Pinpoint the cell where the given text exists, returning its (x, y) midpoint coordinate. 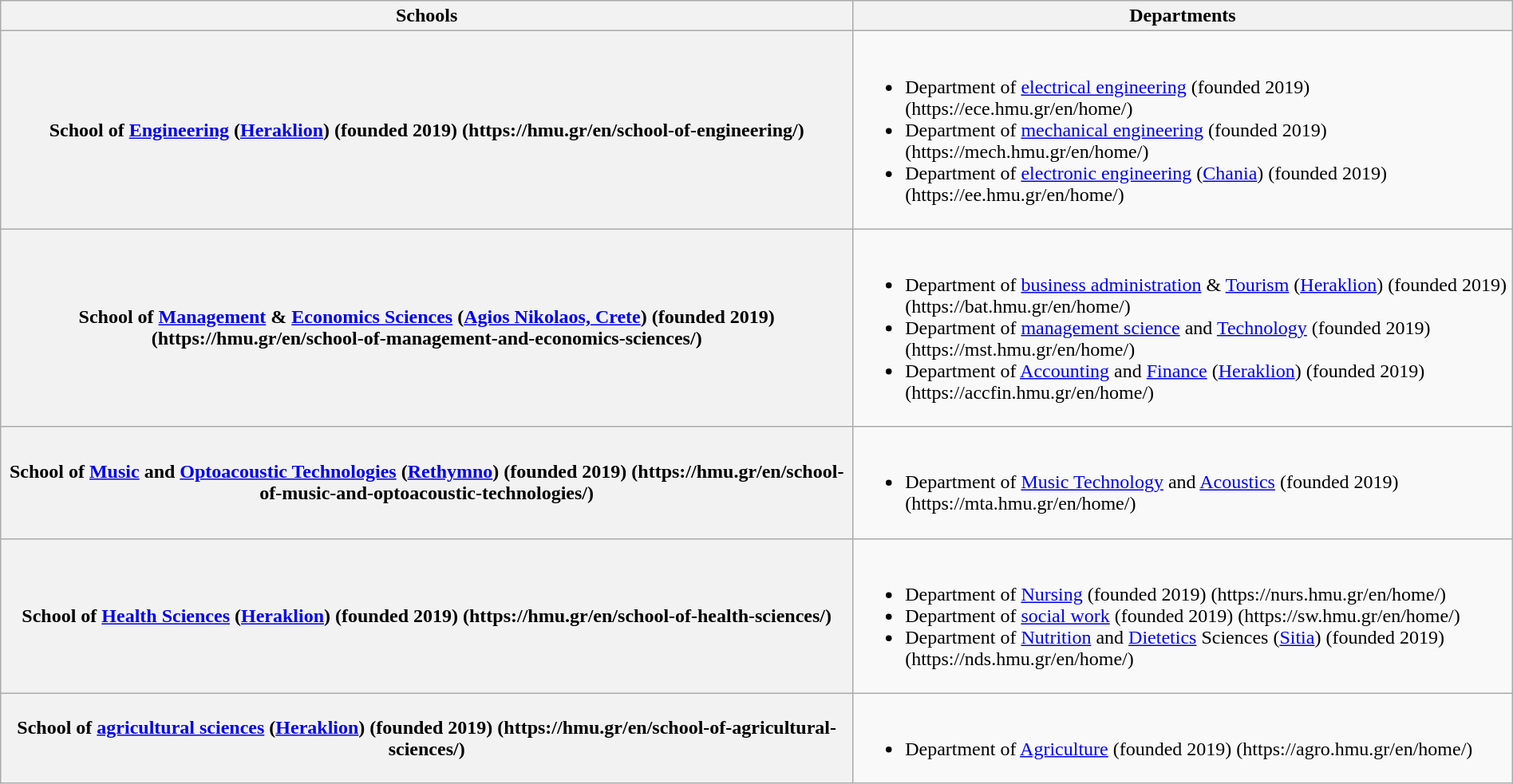
Schools (427, 16)
Departments (1183, 16)
School of Health Sciences (Heraklion) (founded 2019) (https://hmu.gr/en/school-of-health-sciences/) (427, 616)
School of Engineering (Heraklion) (founded 2019) (https://hmu.gr/en/school-of-engineering/) (427, 130)
School of Music and Optoacoustic Technologies (Rethymno) (founded 2019) (https://hmu.gr/en/school-of-music-and-optoacoustic-technologies/) (427, 483)
School of Management & Economics Sciences (Agios Nikolaos, Crete) (founded 2019) (https://hmu.gr/en/school-of-management-and-economics-sciences/) (427, 328)
Department of Music Technology and Acoustics (founded 2019) (https://mta.hmu.gr/en/home/) (1183, 483)
School of agricultural sciences (Heraklion) (founded 2019) (https://hmu.gr/en/school-of-agricultural-sciences/) (427, 739)
Department of Agriculture (founded 2019) (https://agro.hmu.gr/en/home/) (1183, 739)
